From the cell containing the given text, extract its center point as [x, y] coordinate. 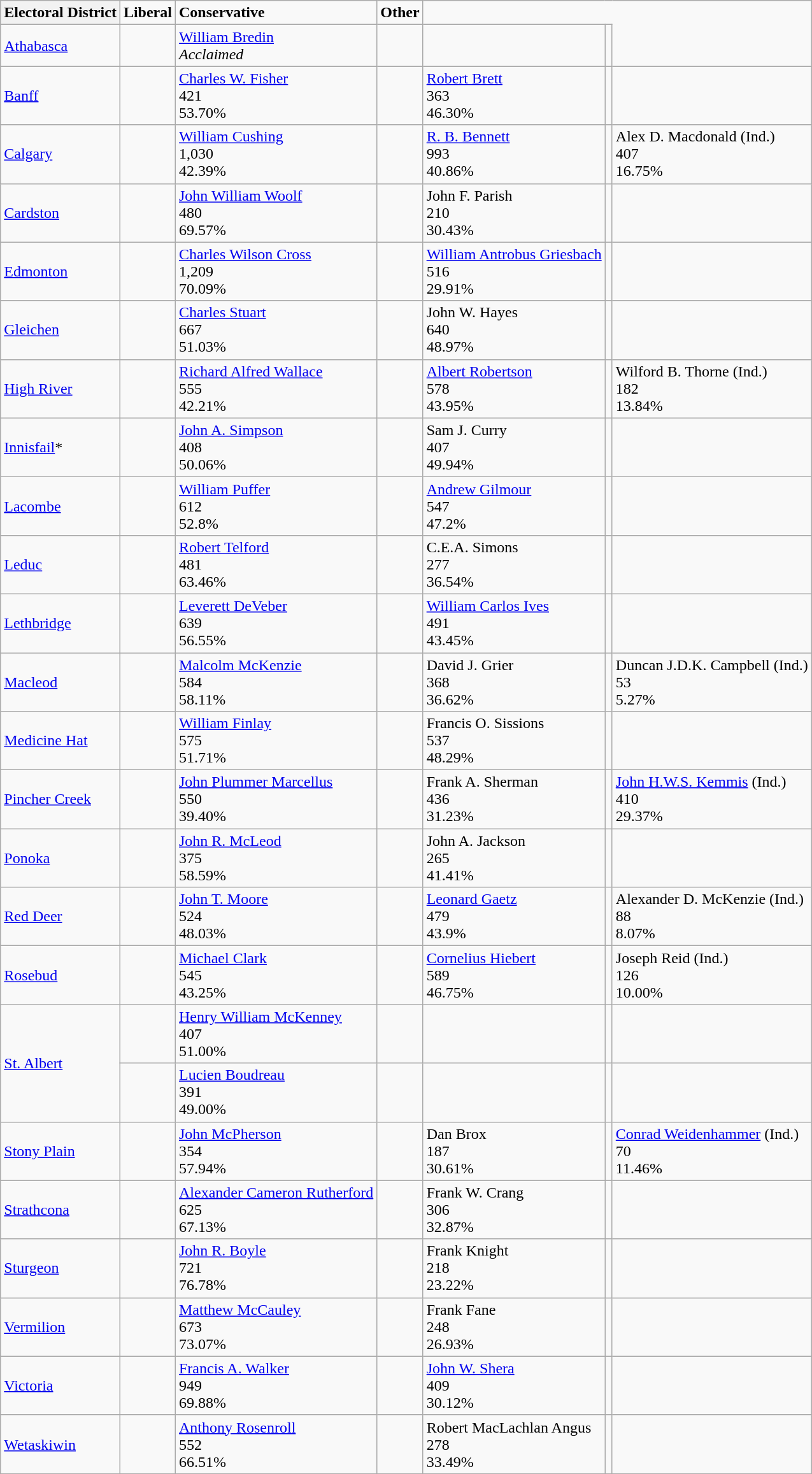
Malcolm McKenzie58458.11% [276, 682]
Lethbridge [61, 623]
John T. Moore52448.03% [276, 917]
Henry William McKenney40751.00% [276, 1034]
Sam J. Curry40749.94% [514, 447]
Wetaskiwin [61, 1444]
Michael Clark54543.25% [276, 975]
Wilford B. Thorne (Ind.)18213.84% [712, 389]
Calgary [61, 154]
Charles W. Fisher42153.70% [276, 96]
John R. McLeod37558.59% [276, 858]
Electoral District [61, 13]
Other [400, 13]
John A. Jackson26541.41% [514, 858]
Banff [61, 96]
Alexander Cameron Rutherford62567.13% [276, 1210]
Frank A. Sherman43631.23% [514, 799]
John W. Hayes64048.97% [514, 330]
Athabasca [61, 46]
William Antrobus Griesbach51629.91% [514, 271]
Robert Telford48163.46% [276, 564]
Lacombe [61, 506]
Francis A. Walker94969.88% [276, 1385]
Dan Brox18730.61% [514, 1151]
William BredinAcclaimed [276, 46]
R. B. Bennett99340.86% [514, 154]
Innisfail* [61, 447]
John F. Parish21030.43% [514, 213]
William Puffer61252.8% [276, 506]
Red Deer [61, 917]
Lucien Boudreau39149.00% [276, 1092]
Charles Wilson Cross1,20970.09% [276, 271]
Macleod [61, 682]
Frank Fane24826.93% [514, 1327]
John Plummer Marcellus55039.40% [276, 799]
Anthony Rosenroll55266.51% [276, 1444]
Leverett DeVeber63956.55% [276, 623]
Alexander D. McKenzie (Ind.)888.07% [712, 917]
C.E.A. Simons27736.54% [514, 564]
Frank W. Crang30632.87% [514, 1210]
Albert Robertson57843.95% [514, 389]
Andrew Gilmour54747.2% [514, 506]
Cardston [61, 213]
John W. Shera40930.12% [514, 1385]
Victoria [61, 1385]
Rosebud [61, 975]
Stony Plain [61, 1151]
John R. Boyle72176.78% [276, 1268]
John William Woolf48069.57% [276, 213]
John A. Simpson40850.06% [276, 447]
David J. Grier36836.62% [514, 682]
Conservative [276, 13]
William Carlos Ives49143.45% [514, 623]
Sturgeon [61, 1268]
Ponoka [61, 858]
Frank Knight21823.22% [514, 1268]
Leduc [61, 564]
Medicine Hat [61, 741]
Charles Stuart66751.03% [276, 330]
John McPherson35457.94% [276, 1151]
Richard Alfred Wallace55542.21% [276, 389]
Liberal [148, 13]
Pincher Creek [61, 799]
Gleichen [61, 330]
Alex D. Macdonald (Ind.)40716.75% [712, 154]
High River [61, 389]
Edmonton [61, 271]
Leonard Gaetz47943.9% [514, 917]
Cornelius Hiebert58946.75% [514, 975]
Conrad Weidenhammer (Ind.)7011.46% [712, 1151]
Vermilion [61, 1327]
Duncan J.D.K. Campbell (Ind.)535.27% [712, 682]
Robert Brett36346.30% [514, 96]
John H.W.S. Kemmis (Ind.)41029.37% [712, 799]
William Finlay57551.71% [276, 741]
St. Albert [61, 1063]
Robert MacLachlan Angus27833.49% [514, 1444]
William Cushing1,03042.39% [276, 154]
Francis O. Sissions53748.29% [514, 741]
Matthew McCauley67373.07% [276, 1327]
Joseph Reid (Ind.)12610.00% [712, 975]
Strathcona [61, 1210]
